Detect which cell encompasses the target text, then output its [X, Y] center coordinate. 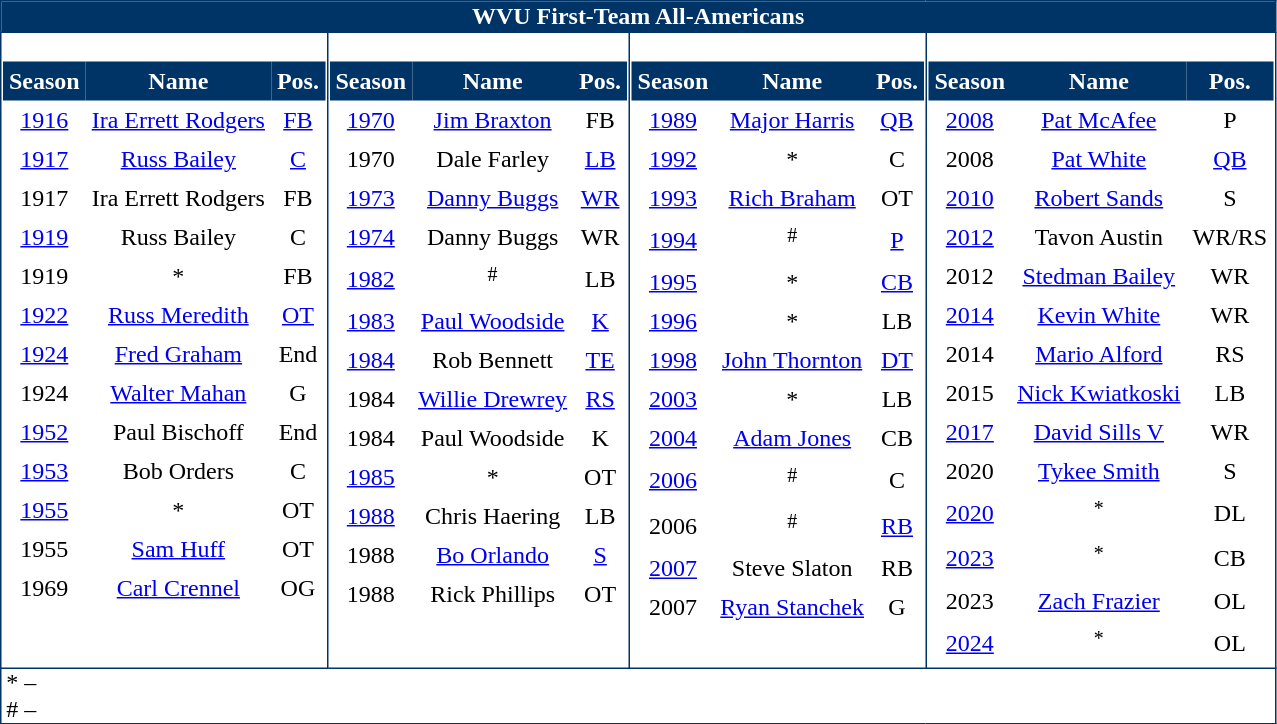
Robert Sands [1098, 198]
1985 [370, 478]
DL [1230, 512]
2003 [674, 400]
1974 [370, 238]
* – [638, 682]
Rich Braham [792, 198]
2024 [970, 642]
1973 [370, 198]
Rick Phillips [492, 594]
Willie Drewrey [492, 400]
1916 [44, 120]
2010 [970, 198]
Rob Bennett [492, 360]
# – [638, 710]
Carl Crennel [178, 588]
Pat White [1098, 160]
DT [897, 360]
Chris Haering [492, 516]
1952 [44, 432]
2004 [674, 438]
1982 [370, 278]
Nick Kwiatkoski [1098, 394]
Walter Mahan [178, 394]
1983 [370, 322]
1922 [44, 316]
1998 [674, 360]
Fred Graham [178, 354]
1995 [674, 282]
Pat McAfee [1098, 120]
OG [298, 588]
TE [600, 360]
Ryan Stanchek [792, 608]
2015 [970, 394]
1953 [44, 472]
1993 [674, 198]
1969 [44, 588]
Tavon Austin [1098, 238]
Dale Farley [492, 160]
WR/RS [1230, 238]
Adam Jones [792, 438]
David Sills V [1098, 432]
John Thornton [792, 360]
Stedman Bailey [1098, 276]
Paul Bischoff [178, 432]
Tykee Smith [1098, 472]
Bob Orders [178, 472]
Jim Braxton [492, 120]
1994 [674, 240]
Kevin White [1098, 316]
Russ Meredith [178, 316]
Major Harris [792, 120]
Mario Alford [1098, 354]
1989 [674, 120]
WVU First-Team All-Americans [638, 17]
1992 [674, 160]
Steve Slaton [792, 568]
Zach Frazier [1098, 600]
2017 [970, 432]
Bo Orlando [492, 556]
Sam Huff [178, 550]
1996 [674, 322]
